Provide the [x, y] coordinate of the cell's center where the given text is located.  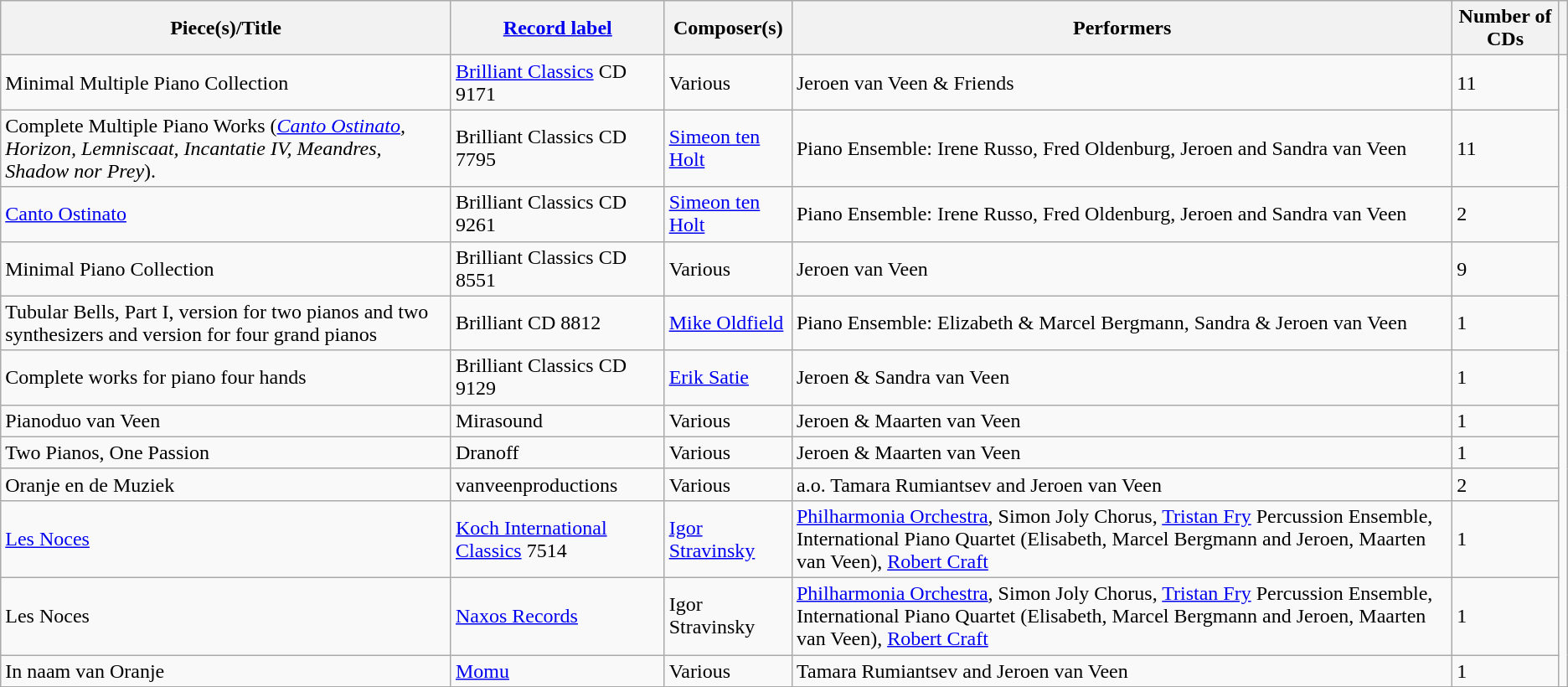
Mirasound [558, 421]
Jeroen & Sandra van Veen [1122, 377]
a.o. Tamara Rumiantsev and Jeroen van Veen [1122, 484]
In naam van Oranje [226, 671]
Tamara Rumiantsev and Jeroen van Veen [1122, 671]
Tubular Bells, Part I, version for two pianos and two synthesizers and version for four grand pianos [226, 323]
Brilliant Classics CD 7795 [558, 148]
Brilliant Classics CD 9171 [558, 82]
Performers [1122, 28]
Minimal Piano Collection [226, 268]
Record label [558, 28]
Brilliant CD 8812 [558, 323]
Number of CDs [1505, 28]
Dranoff [558, 452]
Brilliant Classics CD 9261 [558, 214]
Jeroen van Veen & Friends [1122, 82]
Brilliant Classics CD 8551 [558, 268]
vanveenproductions [558, 484]
Koch International Classics 7514 [558, 539]
Piano Ensemble: Elizabeth & Marcel Bergmann, Sandra & Jeroen van Veen [1122, 323]
Mike Oldfield [728, 323]
Complete works for piano four hands [226, 377]
Jeroen van Veen [1122, 268]
9 [1505, 268]
Complete Multiple Piano Works (Canto Ostinato, Horizon, Lemniscaat, Incantatie IV, Meandres, Shadow nor Prey). [226, 148]
Momu [558, 671]
Composer(s) [728, 28]
Canto Ostinato [226, 214]
Pianoduo van Veen [226, 421]
Minimal Multiple Piano Collection [226, 82]
Oranje en de Muziek [226, 484]
Piece(s)/Title [226, 28]
Two Pianos, One Passion [226, 452]
Brilliant Classics CD 9129 [558, 377]
Erik Satie [728, 377]
Naxos Records [558, 616]
